Return [X, Y] of the center of cell containing provided text 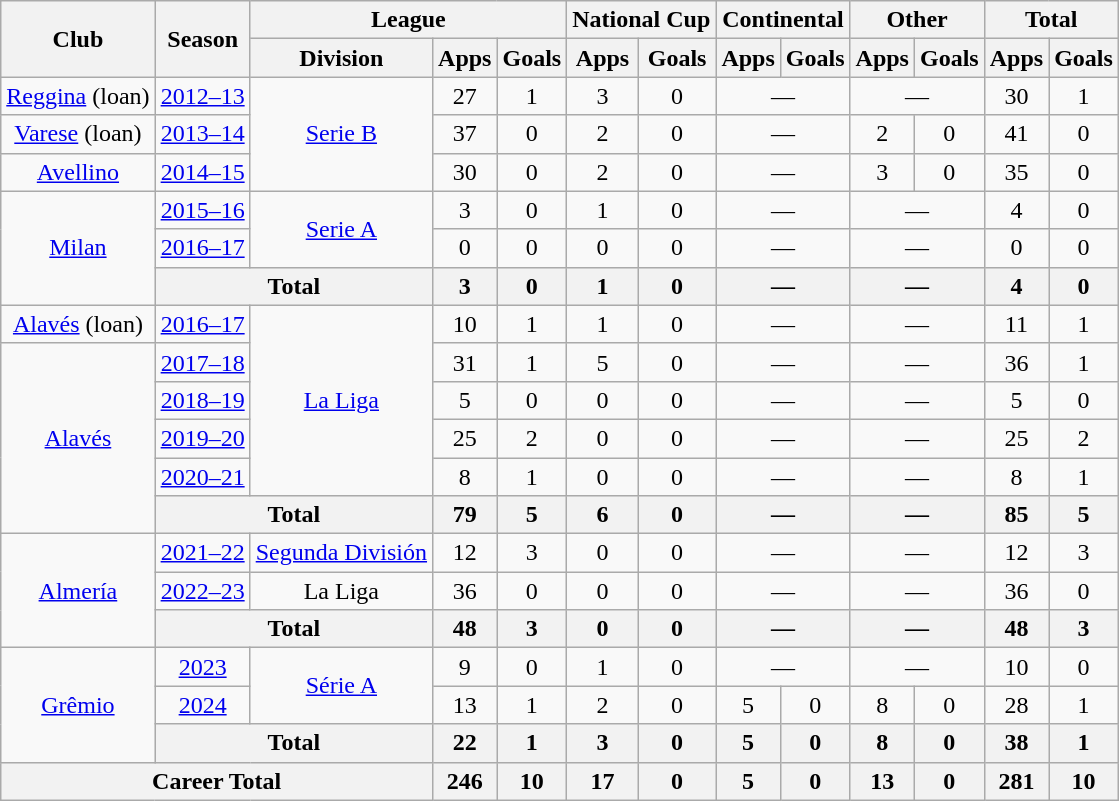
31 [465, 362]
22 [465, 743]
2013–14 [202, 134]
9 [465, 667]
35 [1016, 172]
11 [1016, 324]
246 [465, 781]
27 [465, 96]
Almería [78, 591]
Alavés (loan) [78, 324]
Série A [341, 686]
Career Total [217, 781]
Season [202, 39]
281 [1016, 781]
79 [465, 515]
Milan [78, 248]
Serie A [341, 229]
28 [1016, 705]
Grêmio [78, 705]
2021–22 [202, 553]
National Cup [642, 20]
2020–21 [202, 477]
Division [341, 58]
41 [1016, 134]
85 [1016, 515]
Avellino [78, 172]
37 [465, 134]
Varese (loan) [78, 134]
2012–13 [202, 96]
2024 [202, 705]
League [408, 20]
Other [917, 20]
2014–15 [202, 172]
Serie B [341, 134]
17 [603, 781]
2018–19 [202, 400]
Club [78, 39]
2019–20 [202, 438]
Alavés [78, 438]
Continental [783, 20]
2015–16 [202, 210]
2017–18 [202, 362]
2022–23 [202, 591]
2023 [202, 667]
Segunda División [341, 553]
38 [1016, 743]
6 [603, 515]
Reggina (loan) [78, 96]
